From the cell containing the given text, extract its center point as [X, Y] coordinate. 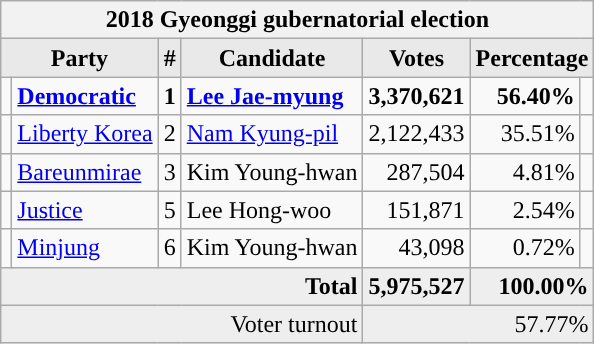
287,504 [416, 172]
56.40% [525, 96]
Liberty Korea [85, 134]
2018 Gyeonggi gubernatorial election [298, 20]
5 [170, 210]
43,098 [416, 248]
2,122,433 [416, 134]
# [170, 58]
5,975,527 [416, 286]
35.51% [525, 134]
Candidate [272, 58]
2.54% [525, 210]
Votes [416, 58]
3,370,621 [416, 96]
Party [80, 58]
Voter turnout [182, 324]
Nam Kyung-pil [272, 134]
Minjung [85, 248]
Democratic [85, 96]
151,871 [416, 210]
Justice [85, 210]
1 [170, 96]
4.81% [525, 172]
Lee Jae-myung [272, 96]
2 [170, 134]
100.00% [532, 286]
6 [170, 248]
Percentage [532, 58]
Lee Hong-woo [272, 210]
57.77% [478, 324]
3 [170, 172]
Bareunmirae [85, 172]
0.72% [525, 248]
Total [182, 286]
